Detect which cell encompasses the target text, then output its (x, y) center coordinate. 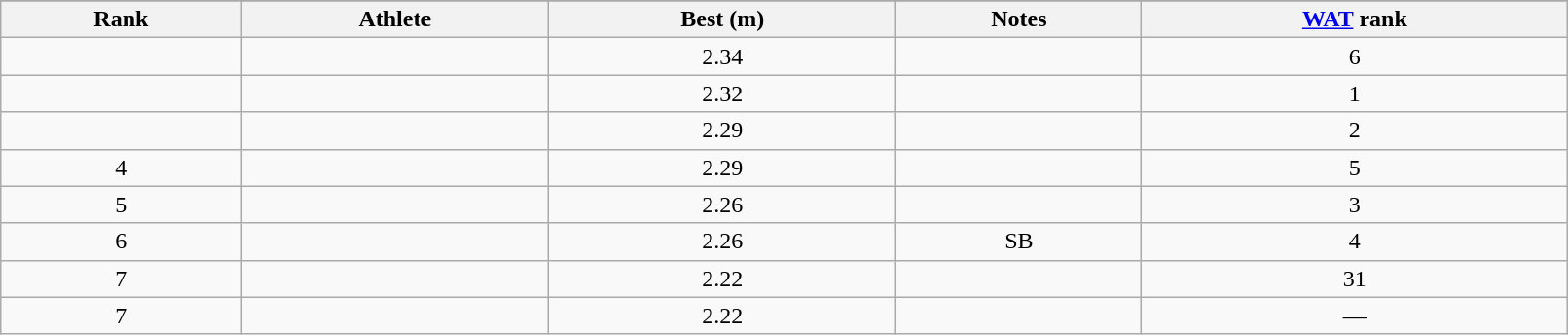
1 (1355, 93)
Rank (121, 19)
Athlete (395, 19)
WAT rank (1355, 19)
Best (m) (722, 19)
SB (1019, 242)
2 (1355, 130)
2.32 (722, 93)
31 (1355, 279)
— (1355, 316)
3 (1355, 205)
Notes (1019, 19)
2.34 (722, 56)
